Find where the given text appears and provide that cell's center as (X, Y) coordinate. 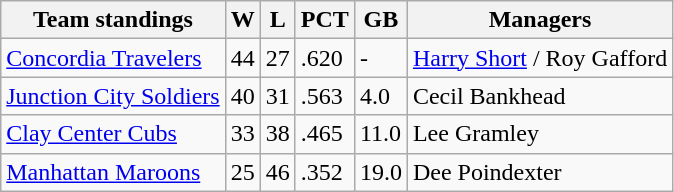
L (278, 20)
W (242, 20)
33 (242, 134)
GB (380, 20)
Concordia Travelers (113, 58)
Manhattan Maroons (113, 172)
Harry Short / Roy Gafford (540, 58)
Junction City Soldiers (113, 96)
Team standings (113, 20)
.563 (324, 96)
46 (278, 172)
38 (278, 134)
25 (242, 172)
.352 (324, 172)
.620 (324, 58)
- (380, 58)
4.0 (380, 96)
Managers (540, 20)
27 (278, 58)
11.0 (380, 134)
Lee Gramley (540, 134)
Dee Poindexter (540, 172)
19.0 (380, 172)
Cecil Bankhead (540, 96)
31 (278, 96)
.465 (324, 134)
40 (242, 96)
Clay Center Cubs (113, 134)
44 (242, 58)
PCT (324, 20)
